Capture the cell that displays the provided text and extract its [x, y] central coordinate. 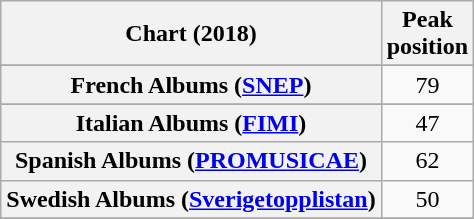
Chart (2018) [191, 34]
62 [427, 161]
French Albums (SNEP) [191, 85]
Peak position [427, 34]
Spanish Albums (PROMUSICAE) [191, 161]
Swedish Albums (Sverigetopplistan) [191, 199]
47 [427, 123]
79 [427, 85]
Italian Albums (FIMI) [191, 123]
50 [427, 199]
